Determine the [X, Y] coordinate at the center of the cell enclosing the given text.  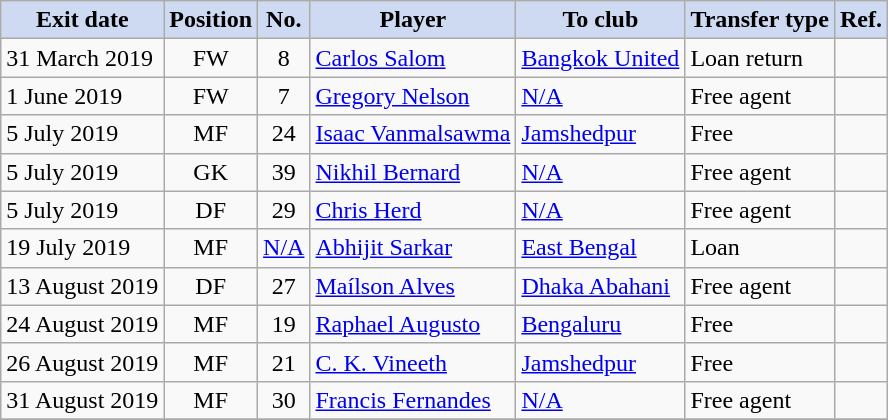
19 July 2019 [82, 248]
Bangkok United [600, 58]
No. [284, 20]
GK [211, 172]
26 August 2019 [82, 362]
Ref. [860, 20]
C. K. Vineeth [413, 362]
Carlos Salom [413, 58]
8 [284, 58]
31 August 2019 [82, 400]
Francis Fernandes [413, 400]
13 August 2019 [82, 286]
21 [284, 362]
Transfer type [760, 20]
Exit date [82, 20]
24 [284, 134]
Raphael Augusto [413, 324]
East Bengal [600, 248]
1 June 2019 [82, 96]
30 [284, 400]
Player [413, 20]
29 [284, 210]
24 August 2019 [82, 324]
39 [284, 172]
Chris Herd [413, 210]
Loan return [760, 58]
31 March 2019 [82, 58]
Loan [760, 248]
Abhijit Sarkar [413, 248]
Isaac Vanmalsawma [413, 134]
Dhaka Abahani [600, 286]
To club [600, 20]
Position [211, 20]
19 [284, 324]
27 [284, 286]
7 [284, 96]
Bengaluru [600, 324]
Maílson Alves [413, 286]
Nikhil Bernard [413, 172]
Gregory Nelson [413, 96]
